Locate the cell with the specified text and output its (x, y) center coordinate. 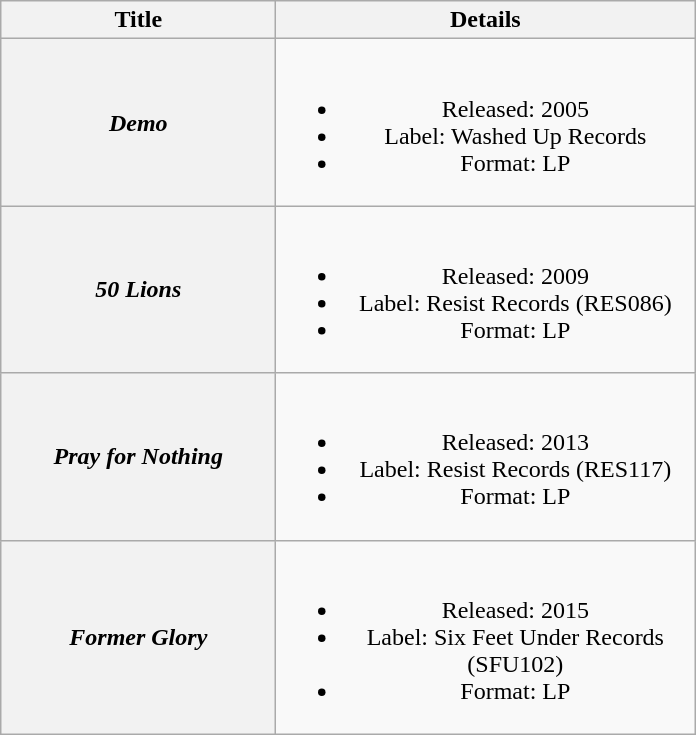
Released: 2013Label: Resist Records (RES117)Format: LP (486, 456)
Demo (138, 122)
Released: 2015Label: Six Feet Under Records (SFU102)Format: LP (486, 637)
Released: 2009Label: Resist Records (RES086)Format: LP (486, 290)
Released: 2005Label: Washed Up RecordsFormat: LP (486, 122)
Former Glory (138, 637)
Details (486, 20)
Pray for Nothing (138, 456)
Title (138, 20)
50 Lions (138, 290)
